Search for the cell housing the specified text and yield its (X, Y) center coordinate. 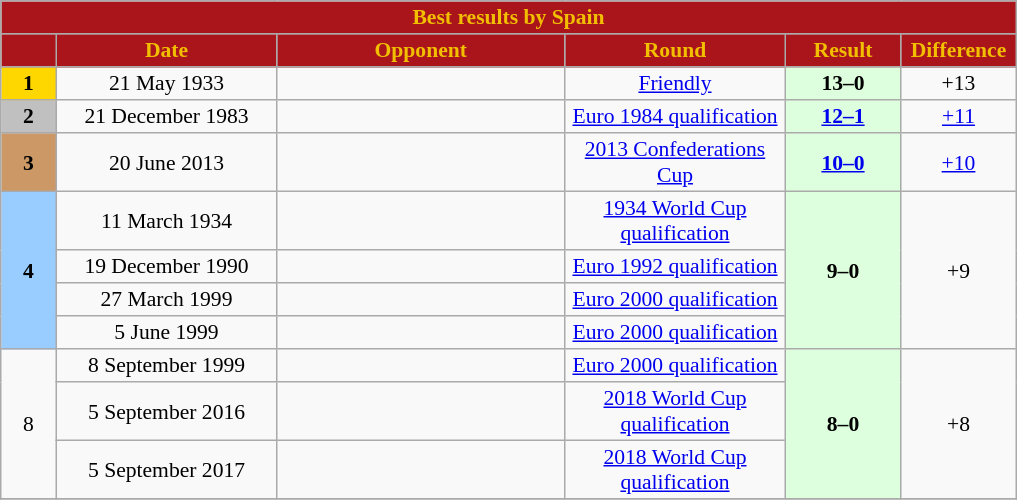
11 March 1934 (166, 220)
5 September 2017 (166, 469)
Friendly (675, 84)
8 September 1999 (166, 366)
Opponent (421, 50)
19 December 1990 (166, 266)
Euro 1984 qualification (675, 116)
1 (29, 84)
Euro 1992 qualification (675, 266)
9–0 (843, 270)
+9 (959, 270)
+8 (959, 424)
5 September 2016 (166, 411)
8–0 (843, 424)
12–1 (843, 116)
10–0 (843, 162)
20 June 2013 (166, 162)
21 December 1983 (166, 116)
+13 (959, 84)
Difference (959, 50)
5 June 1999 (166, 332)
8 (29, 424)
1934 World Cup qualification (675, 220)
+10 (959, 162)
2013 Confederations Cup (675, 162)
13–0 (843, 84)
4 (29, 270)
3 (29, 162)
Result (843, 50)
Best results by Spain (509, 18)
Round (675, 50)
27 March 1999 (166, 300)
Date (166, 50)
+11 (959, 116)
2 (29, 116)
21 May 1933 (166, 84)
